Identify which cell holds the provided text, then report its [x, y] central coordinate. 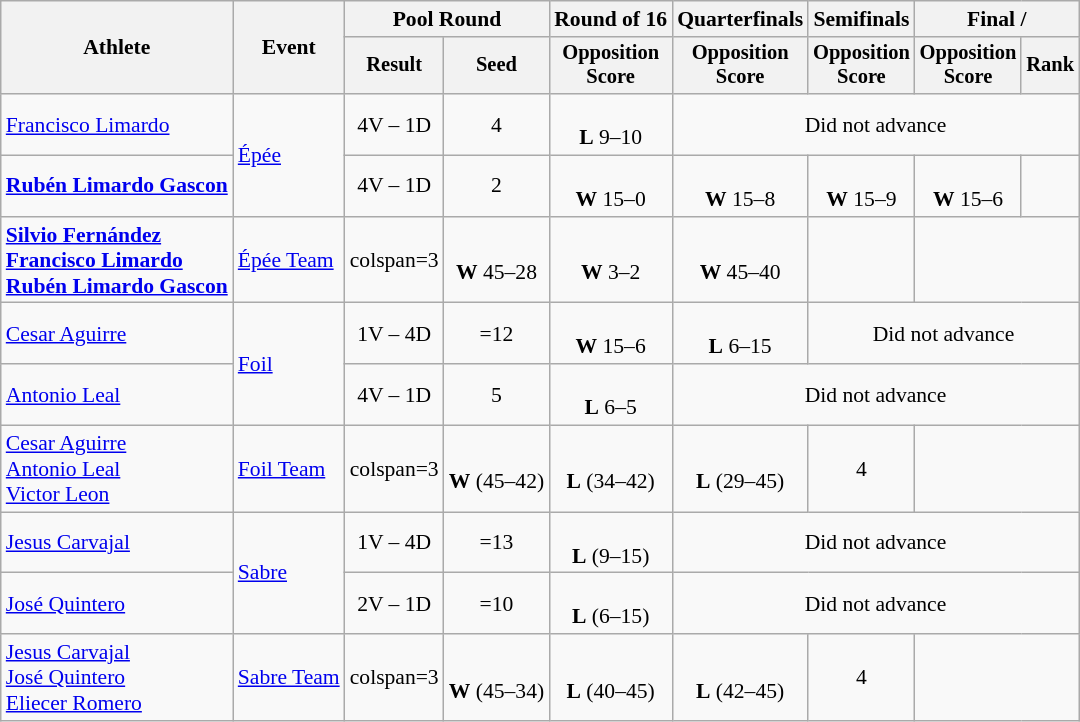
Antonio Leal [117, 394]
José Quintero [117, 604]
Cesar Aguirre [117, 334]
Athlete [117, 48]
L (42–45) [740, 678]
Event [289, 48]
Sabre Team [289, 678]
5 [496, 394]
Foil [289, 364]
Épée Team [289, 260]
L 6–15 [740, 334]
L 6–5 [610, 394]
Final / [997, 19]
L (9–15) [610, 542]
Foil Team [289, 470]
L (34–42) [610, 470]
W 3–2 [610, 260]
Cesar AguirreAntonio LealVictor Leon [117, 470]
W 15–0 [610, 186]
Quarterfinals [740, 19]
Semifinals [862, 19]
Result [394, 66]
Pool Round [448, 19]
Rank [1050, 66]
W (45–42) [496, 470]
=10 [496, 604]
Sabre [289, 573]
L (29–45) [740, 470]
W 45–28 [496, 260]
W 45–40 [740, 260]
L 9–10 [610, 124]
=13 [496, 542]
W (45–34) [496, 678]
Round of 16 [610, 19]
Jesus CarvajalJosé QuinteroEliecer Romero [117, 678]
Silvio FernándezFrancisco LimardoRubén Limardo Gascon [117, 260]
2V – 1D [394, 604]
Épée [289, 155]
L (6–15) [610, 604]
=12 [496, 334]
Seed [496, 66]
2 [496, 186]
L (40–45) [610, 678]
W 15–8 [740, 186]
Rubén Limardo Gascon [117, 186]
Francisco Limardo [117, 124]
Jesus Carvajal [117, 542]
W 15–9 [862, 186]
